Locate the cell with the specified text and output its [X, Y] center coordinate. 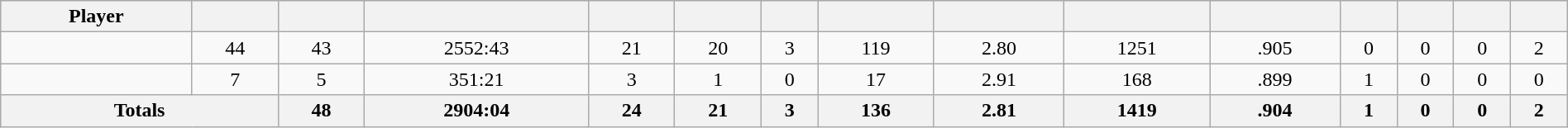
24 [632, 111]
5 [321, 79]
20 [718, 48]
43 [321, 48]
7 [235, 79]
17 [876, 79]
2.81 [999, 111]
44 [235, 48]
Totals [140, 111]
Player [96, 17]
2.91 [999, 79]
1251 [1137, 48]
48 [321, 111]
168 [1137, 79]
351:21 [476, 79]
.905 [1275, 48]
2552:43 [476, 48]
136 [876, 111]
2.80 [999, 48]
1419 [1137, 111]
.904 [1275, 111]
.899 [1275, 79]
119 [876, 48]
2904:04 [476, 111]
